Return the [x, y] coordinate for the center point of the cell that contains the specified text.  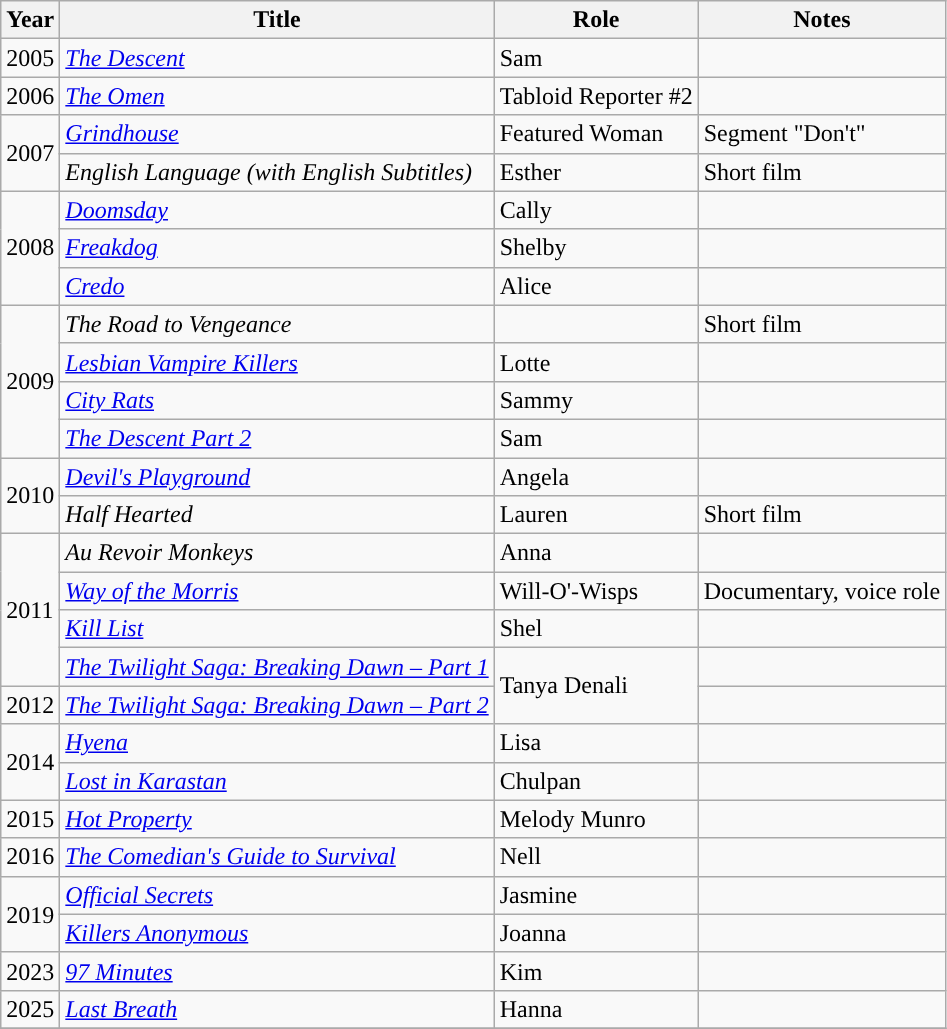
Tanya Denali [596, 686]
Lesbian Vampire Killers [277, 362]
The Descent [277, 58]
Au Revoir Monkeys [277, 553]
Half Hearted [277, 515]
2011 [30, 610]
2014 [30, 762]
The Road to Vengeance [277, 324]
Killers Anonymous [277, 933]
Freakdog [277, 248]
Featured Woman [596, 134]
English Language (with English Subtitles) [277, 172]
2019 [30, 914]
The Twilight Saga: Breaking Dawn – Part 2 [277, 705]
2016 [30, 857]
Esther [596, 172]
Official Secrets [277, 895]
City Rats [277, 400]
Hanna [596, 1009]
Devil's Playground [277, 477]
Credo [277, 286]
Grindhouse [277, 134]
Year [30, 20]
2007 [30, 153]
Notes [822, 20]
Shelby [596, 248]
Cally [596, 210]
2025 [30, 1009]
Hyena [277, 743]
Hot Property [277, 819]
Angela [596, 477]
Kill List [277, 629]
Documentary, voice role [822, 591]
Sammy [596, 400]
2005 [30, 58]
Anna [596, 553]
Segment "Don't" [822, 134]
Joanna [596, 933]
Alice [596, 286]
2012 [30, 705]
2023 [30, 971]
The Comedian's Guide to Survival [277, 857]
The Descent Part 2 [277, 438]
Way of the Morris [277, 591]
Nell [596, 857]
Lauren [596, 515]
The Twilight Saga: Breaking Dawn – Part 1 [277, 667]
The Omen [277, 96]
2009 [30, 381]
97 Minutes [277, 971]
Lisa [596, 743]
2008 [30, 248]
Shel [596, 629]
Melody Munro [596, 819]
Will-O'-Wisps [596, 591]
Title [277, 20]
Lotte [596, 362]
2010 [30, 496]
Role [596, 20]
Lost in Karastan [277, 781]
Jasmine [596, 895]
Tabloid Reporter #2 [596, 96]
Kim [596, 971]
Chulpan [596, 781]
Last Breath [277, 1009]
Doomsday [277, 210]
2006 [30, 96]
2015 [30, 819]
